Detect which cell encompasses the target text, then output its (X, Y) center coordinate. 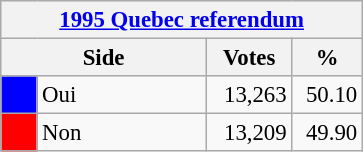
Side (104, 58)
% (328, 58)
Oui (122, 95)
Non (122, 133)
49.90 (328, 133)
Votes (249, 58)
1995 Quebec referendum (182, 20)
13,209 (249, 133)
13,263 (249, 95)
50.10 (328, 95)
